From the cell containing the given text, extract its center point as [x, y] coordinate. 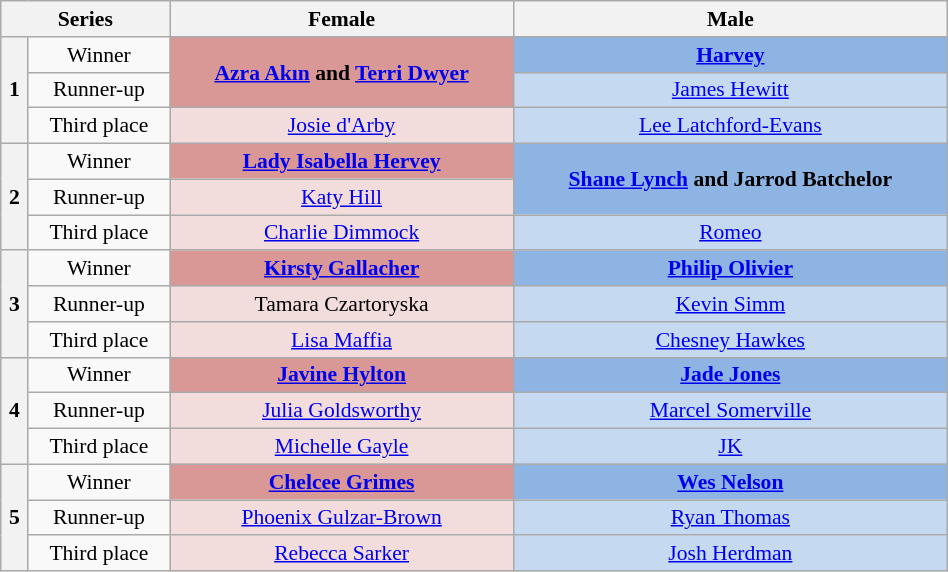
Romeo [730, 233]
Javine Hylton [342, 375]
Philip Olivier [730, 269]
Marcel Somerville [730, 411]
Michelle Gayle [342, 447]
4 [14, 410]
Wes Nelson [730, 482]
Harvey [730, 55]
Series [86, 19]
Charlie Dimmock [342, 233]
Katy Hill [342, 197]
Lee Latchford-Evans [730, 126]
JK [730, 447]
Kirsty Gallacher [342, 269]
Kevin Simm [730, 304]
Lisa Maffia [342, 340]
2 [14, 198]
Azra Akın and Terri Dwyer [342, 72]
Jade Jones [730, 375]
Ryan Thomas [730, 518]
Female [342, 19]
Phoenix Gulzar-Brown [342, 518]
1 [14, 90]
Lady Isabella Hervey [342, 162]
Tamara Czartoryska [342, 304]
Chesney Hawkes [730, 340]
Josie d'Arby [342, 126]
Male [730, 19]
5 [14, 518]
Josh Herdman [730, 554]
Julia Goldsworthy [342, 411]
3 [14, 304]
Chelcee Grimes [342, 482]
Rebecca Sarker [342, 554]
James Hewitt [730, 90]
Shane Lynch and Jarrod Batchelor [730, 180]
